Search for the cell housing the specified text and yield its [x, y] center coordinate. 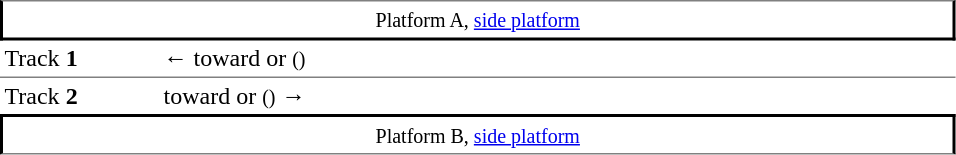
← toward or () [557, 59]
Track 2 [80, 96]
Track 1 [80, 59]
Platform B, side platform [478, 134]
toward or () → [557, 96]
Platform A, side platform [478, 20]
